Identify which cell holds the provided text, then report its [X, Y] central coordinate. 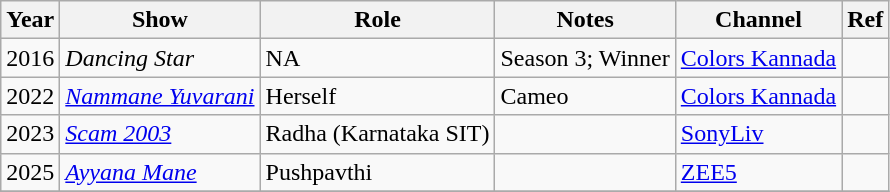
SonyLiv [758, 134]
2025 [30, 172]
Ref [866, 20]
Year [30, 20]
Nammane Yuvarani [160, 96]
Herself [378, 96]
Season 3; Winner [585, 58]
2016 [30, 58]
Radha (Karnataka SIT) [378, 134]
2022 [30, 96]
Ayyana Mane [160, 172]
Cameo [585, 96]
Show [160, 20]
Role [378, 20]
Channel [758, 20]
2023 [30, 134]
Scam 2003 [160, 134]
Pushpavthi [378, 172]
Notes [585, 20]
NA [378, 58]
Dancing Star [160, 58]
ZEE5 [758, 172]
